Pinpoint the cell where the given text exists, returning its [x, y] midpoint coordinate. 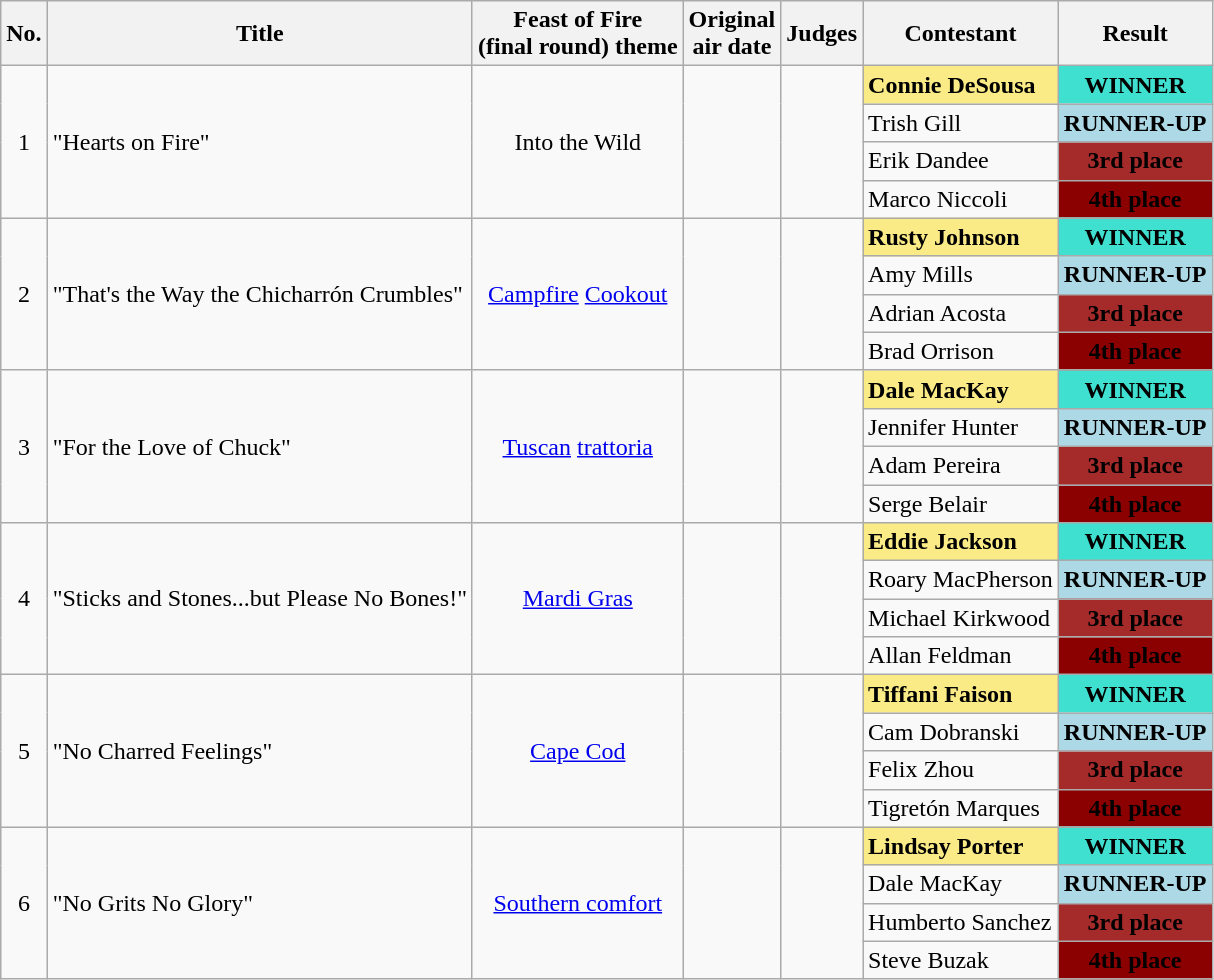
Allan Feldman [961, 656]
Originalair date [732, 34]
"Sticks and Stones...but Please No Bones!" [260, 599]
Campfire Cookout [578, 294]
Adrian Acosta [961, 313]
Judges [822, 34]
Tuscan trattoria [578, 446]
"For the Love of Chuck" [260, 446]
Marco Niccoli [961, 199]
"That's the Way the Chicharrón Crumbles" [260, 294]
Into the Wild [578, 142]
Humberto Sanchez [961, 922]
Rusty Johnson [961, 237]
Felix Zhou [961, 770]
Steve Buzak [961, 960]
Brad Orrison [961, 351]
6 [24, 903]
4 [24, 599]
Serge Belair [961, 503]
Amy Mills [961, 275]
Feast of Fire(final round) theme [578, 34]
5 [24, 751]
Eddie Jackson [961, 542]
2 [24, 294]
"Hearts on Fire" [260, 142]
Roary MacPherson [961, 580]
Erik Dandee [961, 161]
Trish Gill [961, 123]
Tiffani Faison [961, 694]
Lindsay Porter [961, 846]
Southern comfort [578, 903]
Tigretón Marques [961, 808]
Adam Pereira [961, 465]
1 [24, 142]
Mardi Gras [578, 599]
Contestant [961, 34]
3 [24, 446]
"No Grits No Glory" [260, 903]
Result [1135, 34]
Michael Kirkwood [961, 618]
Cam Dobranski [961, 732]
Title [260, 34]
"No Charred Feelings" [260, 751]
Cape Cod [578, 751]
No. [24, 34]
Connie DeSousa [961, 85]
Jennifer Hunter [961, 427]
